Return (X, Y) of the center of cell containing provided text 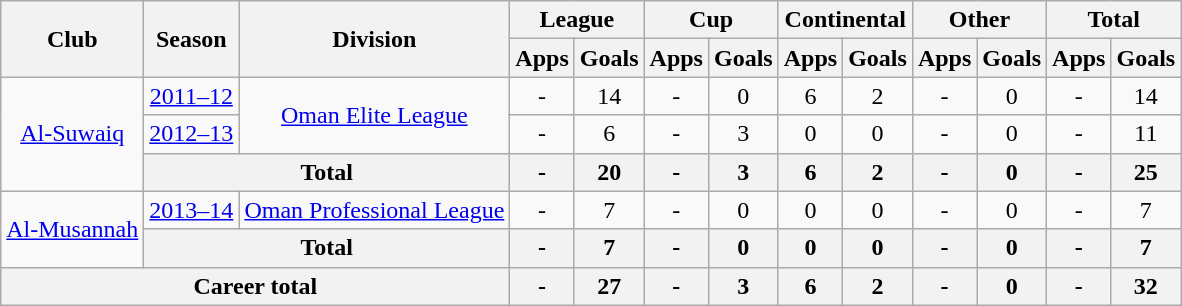
Career total (256, 286)
Oman Professional League (374, 210)
Cup (711, 20)
2012–13 (192, 134)
2011–12 (192, 96)
27 (609, 286)
Division (374, 39)
Other (979, 20)
11 (1146, 134)
Al-Suwaiq (72, 134)
25 (1146, 172)
League (577, 20)
32 (1146, 286)
Oman Elite League (374, 115)
Continental (845, 20)
20 (609, 172)
2013–14 (192, 210)
Club (72, 39)
Season (192, 39)
Al-Musannah (72, 229)
